Pinpoint the cell where the given text exists, returning its [x, y] midpoint coordinate. 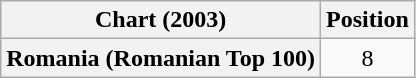
Position [368, 20]
Romania (Romanian Top 100) [161, 58]
Chart (2003) [161, 20]
8 [368, 58]
